Determine the [X, Y] coordinate at the center of the cell enclosing the given text.  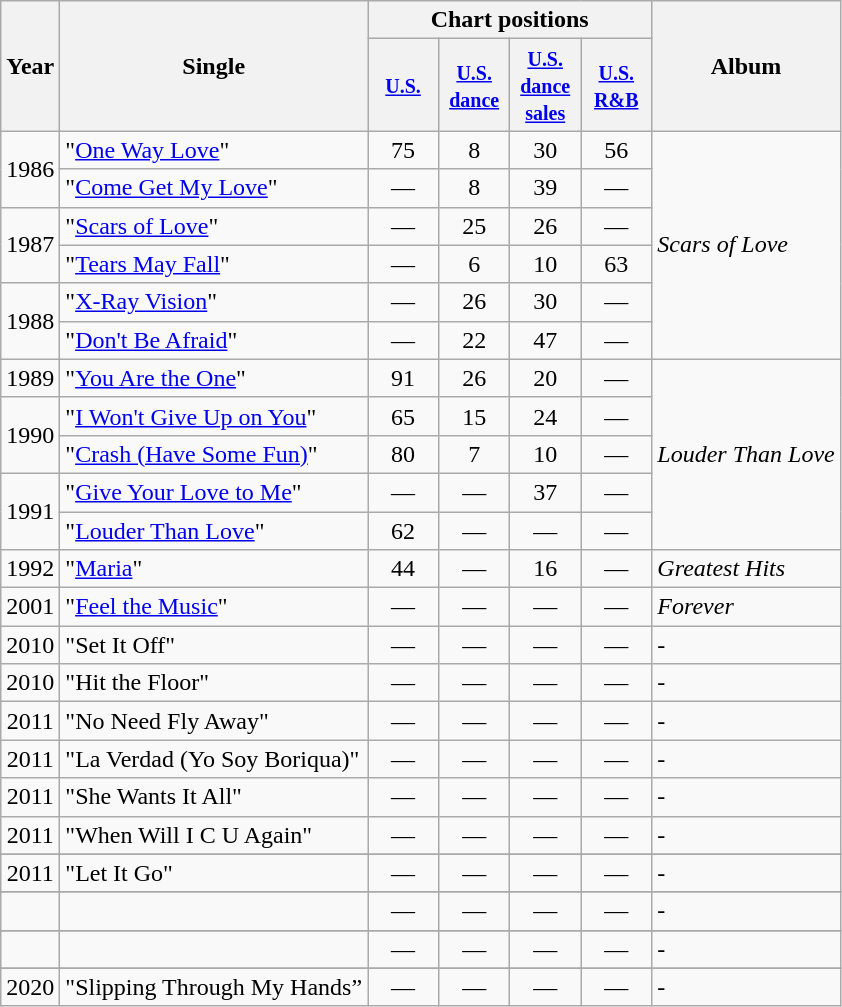
"Louder Than Love" [214, 531]
15 [474, 416]
91 [404, 378]
"Hit the Floor" [214, 683]
"Scars of Love" [214, 226]
1990 [30, 435]
"La Verdad (Yo Soy Boriqua)" [214, 759]
2020 [30, 987]
"When Will I C U Again" [214, 835]
2001 [30, 607]
25 [474, 226]
62 [404, 531]
"Let It Go" [214, 873]
"Set It Off" [214, 645]
Chart positions [510, 20]
75 [404, 150]
Single [214, 66]
37 [546, 492]
20 [546, 378]
U.S. R&B [616, 85]
Greatest Hits [746, 569]
Album [746, 66]
1986 [30, 169]
1991 [30, 511]
63 [616, 264]
"Maria" [214, 569]
1992 [30, 569]
"Give Your Love to Me" [214, 492]
1987 [30, 245]
1989 [30, 378]
U.S. [404, 85]
"Slipping Through My Hands” [214, 987]
Scars of Love [746, 245]
U.S. dance [474, 85]
24 [546, 416]
"She Wants It All" [214, 797]
"Don't Be Afraid" [214, 340]
56 [616, 150]
Forever [746, 607]
"One Way Love" [214, 150]
Year [30, 66]
"Crash (Have Some Fun)" [214, 454]
1988 [30, 321]
"No Need Fly Away" [214, 721]
"Tears May Fall" [214, 264]
7 [474, 454]
"Feel the Music" [214, 607]
65 [404, 416]
U.S. dance sales [546, 85]
22 [474, 340]
6 [474, 264]
Louder Than Love [746, 454]
80 [404, 454]
"Come Get My Love" [214, 188]
16 [546, 569]
"X-Ray Vision" [214, 302]
"You Are the One" [214, 378]
39 [546, 188]
44 [404, 569]
"I Won't Give Up on You" [214, 416]
47 [546, 340]
